Provide the [x, y] coordinate of the cell's center where the given text is located.  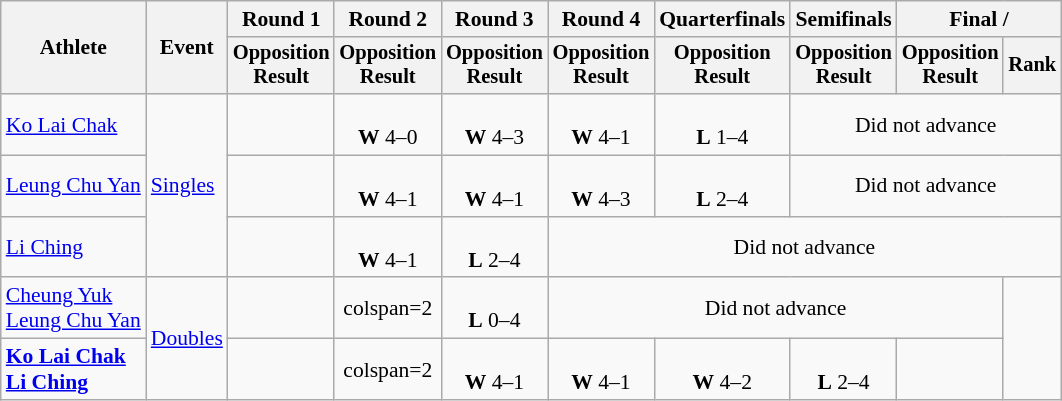
Li Ching [74, 248]
L 0–4 [494, 308]
Rank [1032, 66]
Cheung YukLeung Chu Yan [74, 308]
Semifinals [844, 19]
Ko Lai ChakLi Ching [74, 370]
W 4–2 [722, 370]
Round 2 [388, 19]
Round 1 [282, 19]
Final / [979, 19]
Singles [187, 186]
Ko Lai Chak [74, 124]
Quarterfinals [722, 19]
Athlete [74, 48]
Leung Chu Yan [74, 186]
Round 3 [494, 19]
W 4–0 [388, 124]
Doubles [187, 339]
Event [187, 48]
L 1–4 [722, 124]
Round 4 [602, 19]
